From the cell containing the given text, extract its center point as (X, Y) coordinate. 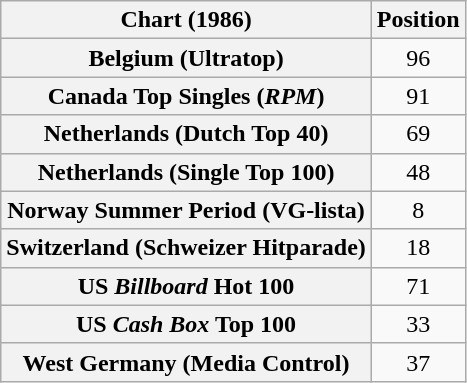
91 (418, 96)
Chart (1986) (186, 20)
71 (418, 286)
US Billboard Hot 100 (186, 286)
37 (418, 362)
33 (418, 324)
Position (418, 20)
18 (418, 248)
8 (418, 210)
US Cash Box Top 100 (186, 324)
West Germany (Media Control) (186, 362)
Netherlands (Dutch Top 40) (186, 134)
96 (418, 58)
Belgium (Ultratop) (186, 58)
48 (418, 172)
Switzerland (Schweizer Hitparade) (186, 248)
69 (418, 134)
Canada Top Singles (RPM) (186, 96)
Netherlands (Single Top 100) (186, 172)
Norway Summer Period (VG-lista) (186, 210)
